Extract the [X, Y] coordinate from the center of the cell holding the provided text.  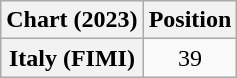
39 [190, 58]
Position [190, 20]
Italy (FIMI) [72, 58]
Chart (2023) [72, 20]
